Find where the given text appears and provide that cell's center as (x, y) coordinate. 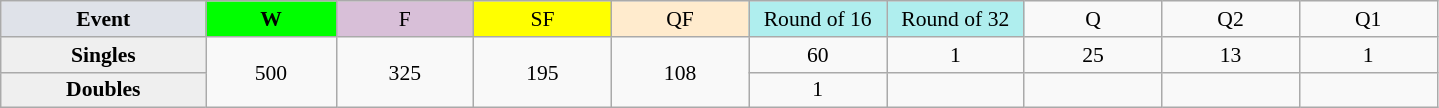
Singles (104, 55)
Event (104, 19)
Q (1093, 19)
Q2 (1231, 19)
Doubles (104, 90)
108 (680, 72)
195 (543, 72)
13 (1231, 55)
F (405, 19)
SF (543, 19)
Round of 32 (955, 19)
Q1 (1368, 19)
W (271, 19)
60 (818, 55)
500 (271, 72)
325 (405, 72)
25 (1093, 55)
QF (680, 19)
Round of 16 (818, 19)
